Determine the (x, y) coordinate at the center of the cell enclosing the given text.  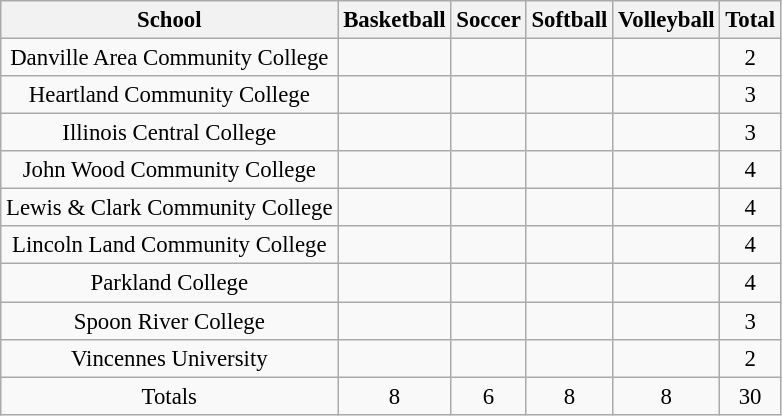
Heartland Community College (170, 95)
John Wood Community College (170, 170)
Illinois Central College (170, 133)
Totals (170, 396)
Softball (570, 20)
Total (750, 20)
School (170, 20)
Lewis & Clark Community College (170, 208)
Basketball (394, 20)
Spoon River College (170, 321)
Volleyball (666, 20)
Vincennes University (170, 358)
Soccer (488, 20)
30 (750, 396)
Danville Area Community College (170, 58)
Lincoln Land Community College (170, 245)
Parkland College (170, 283)
6 (488, 396)
